Pinpoint the cell where the given text exists, returning its (X, Y) midpoint coordinate. 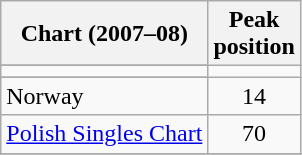
Chart (2007–08) (104, 34)
14 (254, 96)
Norway (104, 96)
Polish Singles Chart (104, 134)
Peakposition (254, 34)
70 (254, 134)
